Return the (X, Y) coordinate for the center point of the cell that contains the specified text.  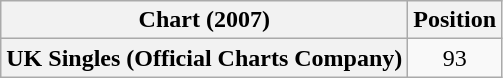
UK Singles (Official Charts Company) (204, 58)
93 (455, 58)
Position (455, 20)
Chart (2007) (204, 20)
